Locate the cell with the specified text and output its [x, y] center coordinate. 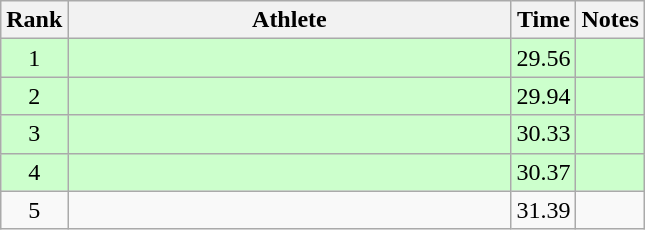
2 [34, 96]
30.33 [544, 134]
5 [34, 210]
30.37 [544, 172]
29.94 [544, 96]
4 [34, 172]
Rank [34, 20]
Notes [610, 20]
Athlete [290, 20]
31.39 [544, 210]
1 [34, 58]
3 [34, 134]
Time [544, 20]
29.56 [544, 58]
